Search for the cell housing the specified text and yield its [x, y] center coordinate. 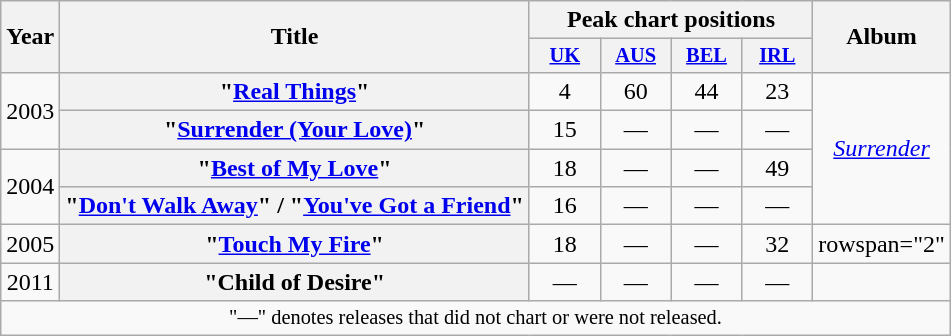
BEL [706, 56]
"Best of My Love" [295, 168]
"Don't Walk Away" / "You've Got a Friend" [295, 206]
"Child of Desire" [295, 282]
rowspan="2" [882, 244]
2005 [30, 244]
23 [778, 91]
49 [778, 168]
Album [882, 37]
15 [564, 130]
UK [564, 56]
2004 [30, 187]
AUS [636, 56]
60 [636, 91]
"—" denotes releases that did not chart or were not released. [476, 318]
2003 [30, 110]
4 [564, 91]
Year [30, 37]
"Surrender (Your Love)" [295, 130]
Surrender [882, 148]
"Real Things" [295, 91]
2011 [30, 282]
32 [778, 244]
IRL [778, 56]
44 [706, 91]
Peak chart positions [670, 20]
Title [295, 37]
"Touch My Fire" [295, 244]
16 [564, 206]
